Scan for the cell matching the given text and deliver its (X, Y) coordinate at center. 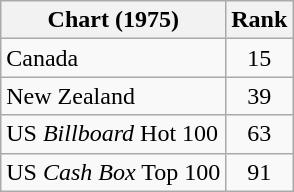
39 (260, 96)
Rank (260, 20)
US Cash Box Top 100 (114, 172)
New Zealand (114, 96)
91 (260, 172)
Chart (1975) (114, 20)
15 (260, 58)
63 (260, 134)
Canada (114, 58)
US Billboard Hot 100 (114, 134)
